Identify which cell holds the provided text, then report its [X, Y] central coordinate. 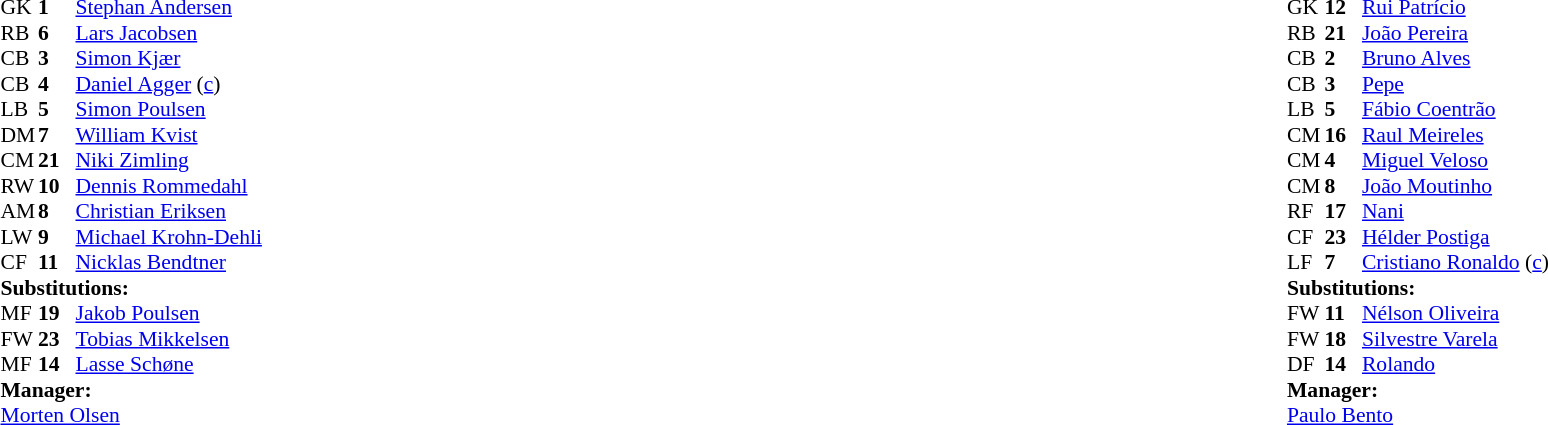
DF [1306, 365]
Simon Poulsen [169, 109]
Christian Eriksen [169, 211]
Jakob Poulsen [169, 313]
Substitutions: [130, 288]
Lars Jacobsen [169, 33]
Nicklas Bendtner [169, 263]
Manager: [130, 390]
Lasse Schøne [169, 365]
Niki Zimling [169, 161]
Tobias Mikkelsen [169, 339]
10 [57, 186]
2 [1343, 59]
DM [19, 135]
William Kvist [169, 135]
LF [1306, 263]
RW [19, 186]
Simon Kjær [169, 59]
AM [19, 211]
19 [57, 313]
17 [1343, 211]
16 [1343, 135]
Dennis Rommedahl [169, 186]
LW [19, 237]
RF [1306, 211]
Daniel Agger (c) [169, 84]
18 [1343, 339]
6 [57, 33]
9 [57, 237]
Michael Krohn-Dehli [169, 237]
